Return [X, Y] of the center of cell containing provided text 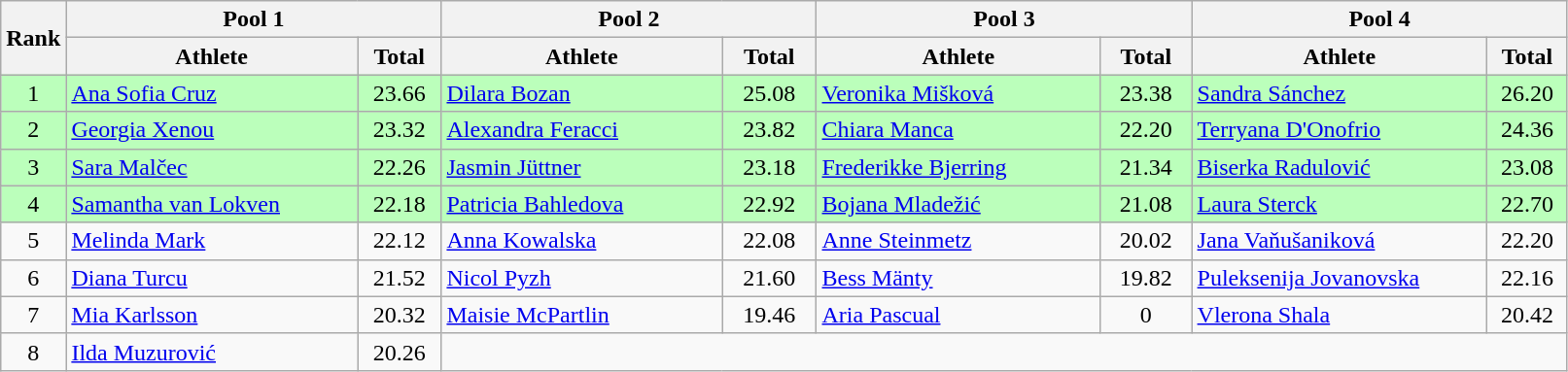
25.08 [770, 93]
23.32 [400, 130]
21.08 [1146, 204]
Sara Malčec [212, 167]
Pool 3 [1004, 19]
Veronika Mišková [958, 93]
7 [33, 315]
26.20 [1527, 93]
Laura Sterck [1340, 204]
Terryana D'Onofrio [1340, 130]
1 [33, 93]
24.36 [1527, 130]
21.60 [770, 278]
Bess Mänty [958, 278]
Mia Karlsson [212, 315]
3 [33, 167]
0 [1146, 315]
19.82 [1146, 278]
Pool 2 [629, 19]
Aria Pascual [958, 315]
Nicol Pyzh [581, 278]
22.26 [400, 167]
Samantha van Lokven [212, 204]
Ilda Muzurović [212, 352]
20.32 [400, 315]
22.08 [770, 241]
Dilara Bozan [581, 93]
Frederikke Bjerring [958, 167]
Anna Kowalska [581, 241]
22.18 [400, 204]
6 [33, 278]
20.42 [1527, 315]
Pool 1 [254, 19]
Georgia Xenou [212, 130]
22.12 [400, 241]
8 [33, 352]
Diana Turcu [212, 278]
Biserka Radulović [1340, 167]
2 [33, 130]
Ana Sofia Cruz [212, 93]
Puleksenija Jovanovska [1340, 278]
19.46 [770, 315]
21.52 [400, 278]
Anne Steinmetz [958, 241]
22.92 [770, 204]
Bojana Mladežić [958, 204]
21.34 [1146, 167]
4 [33, 204]
20.02 [1146, 241]
Vlerona Shala [1340, 315]
Chiara Manca [958, 130]
Pool 4 [1379, 19]
Rank [33, 38]
Patricia Bahledova [581, 204]
22.70 [1527, 204]
Alexandra Feracci [581, 130]
Melinda Mark [212, 241]
23.38 [1146, 93]
23.18 [770, 167]
Jana Vaňušaniková [1340, 241]
22.16 [1527, 278]
Maisie McPartlin [581, 315]
5 [33, 241]
23.66 [400, 93]
20.26 [400, 352]
23.08 [1527, 167]
Jasmin Jüttner [581, 167]
Sandra Sánchez [1340, 93]
23.82 [770, 130]
